From the cell containing the given text, extract its center point as [x, y] coordinate. 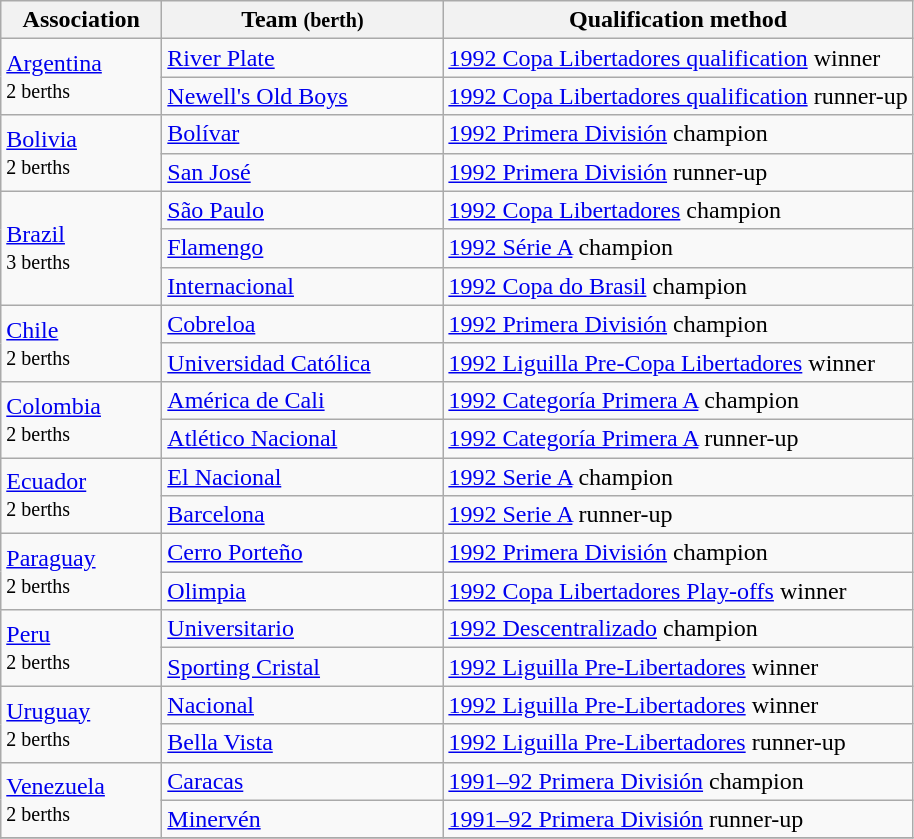
Chile2 berths [82, 343]
Qualification method [678, 20]
1991–92 Primera División runner-up [678, 819]
Venezuela2 berths [82, 800]
Sporting Cristal [302, 667]
Ecuador2 berths [82, 496]
1991–92 Primera División champion [678, 781]
Bolívar [302, 134]
1992 Descentralizado champion [678, 629]
São Paulo [302, 210]
Uruguay2 berths [82, 724]
1992 Primera División runner-up [678, 172]
Team (berth) [302, 20]
1992 Categoría Primera A runner-up [678, 438]
Minervén [302, 819]
Cerro Porteño [302, 553]
Bella Vista [302, 743]
Association [82, 20]
Universidad Católica [302, 362]
Flamengo [302, 248]
1992 Copa Libertadores qualification runner-up [678, 96]
Newell's Old Boys [302, 96]
San José [302, 172]
River Plate [302, 58]
1992 Liguilla Pre-Copa Libertadores winner [678, 362]
1992 Copa Libertadores champion [678, 210]
Argentina2 berths [82, 77]
Caracas [302, 781]
Brazil3 berths [82, 248]
Internacional [302, 286]
1992 Copa do Brasil champion [678, 286]
1992 Copa Libertadores Play-offs winner [678, 591]
Nacional [302, 705]
1992 Série A champion [678, 248]
Paraguay2 berths [82, 572]
Universitario [302, 629]
Colombia2 berths [82, 419]
1992 Liguilla Pre-Libertadores runner-up [678, 743]
Barcelona [302, 515]
Atlético Nacional [302, 438]
1992 Serie A runner-up [678, 515]
1992 Copa Libertadores qualification winner [678, 58]
El Nacional [302, 477]
América de Cali [302, 400]
Peru2 berths [82, 648]
Olimpia [302, 591]
Cobreloa [302, 324]
1992 Serie A champion [678, 477]
1992 Categoría Primera A champion [678, 400]
Bolivia2 berths [82, 153]
